Return [X, Y] of the center of cell containing provided text 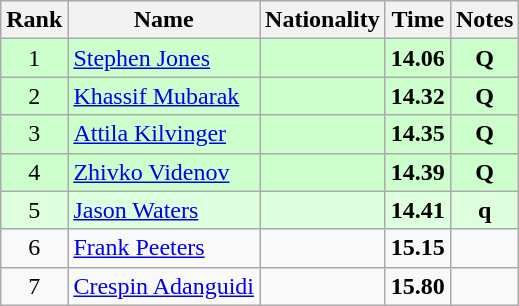
Khassif Mubarak [164, 96]
15.15 [418, 248]
Notes [484, 20]
2 [34, 96]
7 [34, 286]
Frank Peeters [164, 248]
Jason Waters [164, 210]
4 [34, 172]
14.39 [418, 172]
5 [34, 210]
6 [34, 248]
15.80 [418, 286]
Attila Kilvinger [164, 134]
1 [34, 58]
3 [34, 134]
14.35 [418, 134]
14.41 [418, 210]
q [484, 210]
Name [164, 20]
Rank [34, 20]
Time [418, 20]
Zhivko Videnov [164, 172]
Crespin Adanguidi [164, 286]
Stephen Jones [164, 58]
14.06 [418, 58]
14.32 [418, 96]
Nationality [323, 20]
